Return (X, Y) of the center of cell containing provided text 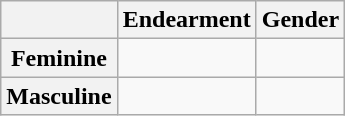
Masculine (59, 96)
Gender (300, 20)
Endearment (186, 20)
Feminine (59, 58)
